Pinpoint the cell where the given text exists, returning its (X, Y) midpoint coordinate. 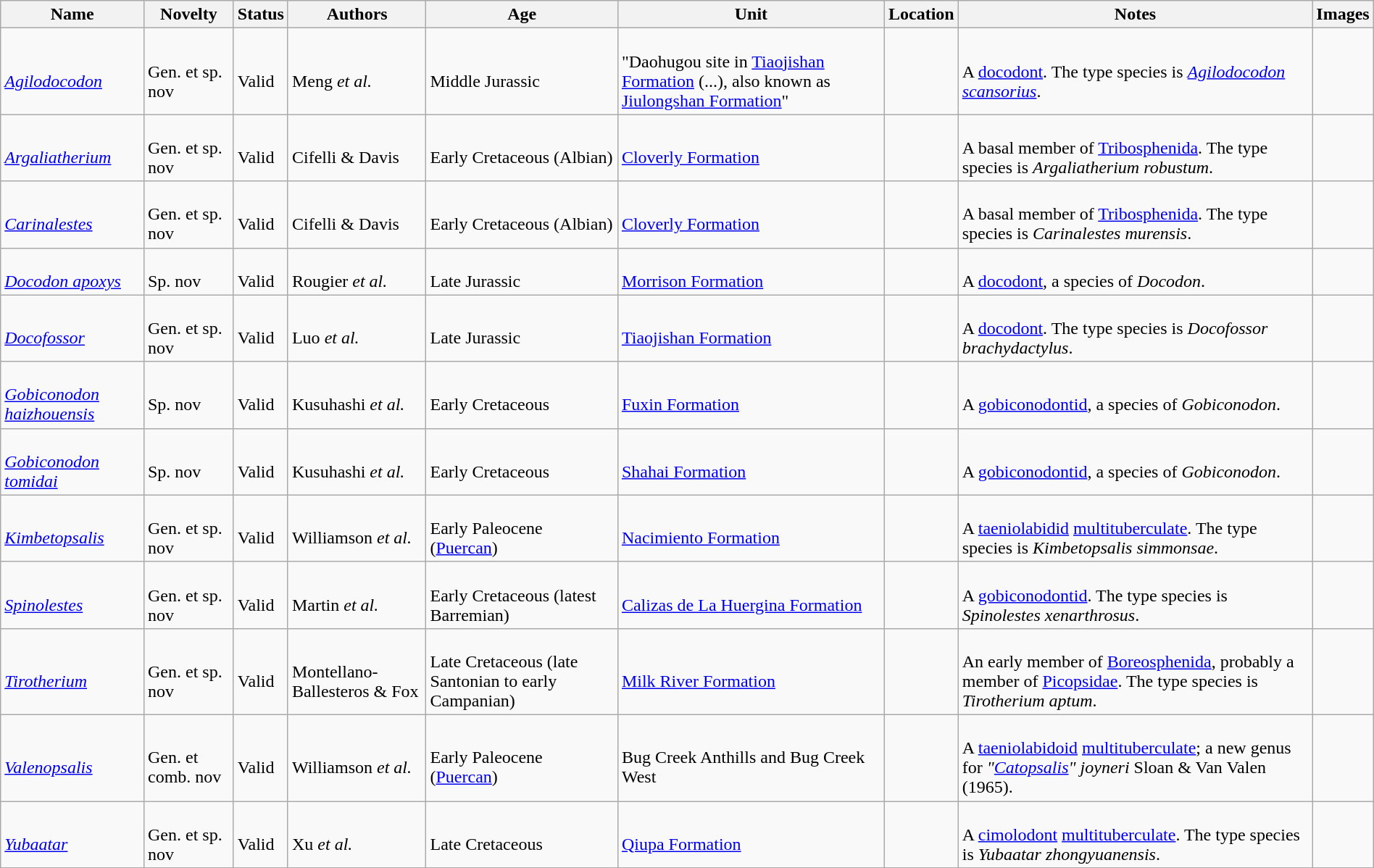
Notes (1135, 14)
A taeniolabidoid multituberculate; a new genus for "Catopsalis" joyneri Sloan & Van Valen (1965). (1135, 758)
A basal member of Tribosphenida. The type species is Carinalestes murensis. (1135, 214)
Late Cretaceous (522, 835)
Spinolestes (72, 595)
Nacimiento Formation (751, 528)
Middle Jurassic (522, 71)
Rougier et al. (357, 271)
A docodont. The type species is Agilodocodon scansorius. (1135, 71)
A docodont. The type species is Docofossor brachydactylus. (1135, 328)
Valenopsalis (72, 758)
Milk River Formation (751, 671)
A basal member of Tribosphenida. The type species is Argaliatherium robustum. (1135, 148)
Gobiconodon haizhouensis (72, 395)
Name (72, 14)
Kimbetopsalis (72, 528)
Montellano-Ballesteros & Fox (357, 671)
Yubaatar (72, 835)
Docofossor (72, 328)
Images (1343, 14)
Luo et al. (357, 328)
A taeniolabidid multituberculate. The type species is Kimbetopsalis simmonsae. (1135, 528)
Age (522, 14)
A gobiconodontid. The type species is Spinolestes xenarthrosus. (1135, 595)
Authors (357, 14)
Early Cretaceous (latest Barremian) (522, 595)
Qiupa Formation (751, 835)
"Daohugou site in Tiaojishan Formation (...), also known as Jiulongshan Formation" (751, 71)
A cimolodont multituberculate. The type species is Yubaatar zhongyuanensis. (1135, 835)
Meng et al. (357, 71)
Argaliatherium (72, 148)
Late Cretaceous (late Santonian to early Campanian) (522, 671)
Agilodocodon (72, 71)
Gobiconodon tomidai (72, 462)
A docodont, a species of Docodon. (1135, 271)
Location (921, 14)
Carinalestes (72, 214)
Fuxin Formation (751, 395)
Status (261, 14)
Novelty (188, 14)
Martin et al. (357, 595)
Tirotherium (72, 671)
Bug Creek Anthills and Bug Creek West (751, 758)
Xu et al. (357, 835)
An early member of Boreosphenida, probably a member of Picopsidae. The type species is Tirotherium aptum. (1135, 671)
Unit (751, 14)
Tiaojishan Formation (751, 328)
Gen. et comb. nov (188, 758)
Docodon apoxys (72, 271)
Shahai Formation (751, 462)
Calizas de La Huergina Formation (751, 595)
Morrison Formation (751, 271)
